Extract the (X, Y) coordinate from the center of the cell holding the provided text.  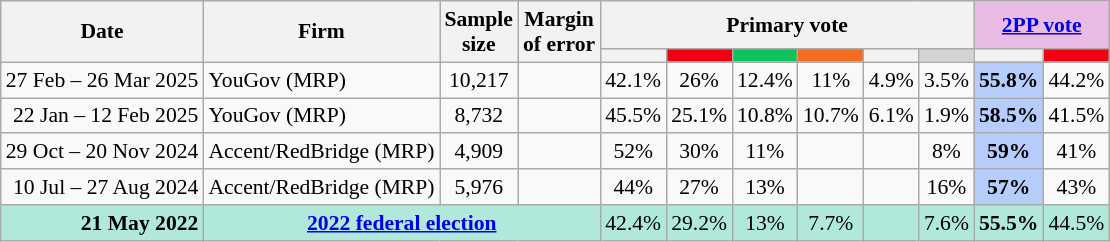
27% (699, 187)
8% (946, 152)
25.1% (699, 116)
55.8% (1008, 80)
44.2% (1076, 80)
Primary vote (787, 25)
16% (946, 187)
41% (1076, 152)
45.5% (633, 116)
58.5% (1008, 116)
1.9% (946, 116)
52% (633, 152)
Samplesize (479, 32)
7.7% (831, 223)
6.1% (892, 116)
42.4% (633, 223)
Date (102, 32)
Marginof error (559, 32)
42.1% (633, 80)
26% (699, 80)
57% (1008, 187)
29 Oct – 20 Nov 2024 (102, 152)
41.5% (1076, 116)
12.4% (765, 80)
10,217 (479, 80)
2022 federal election (402, 223)
22 Jan – 12 Feb 2025 (102, 116)
4,909 (479, 152)
7.6% (946, 223)
44.5% (1076, 223)
2PP vote (1042, 25)
5,976 (479, 187)
4.9% (892, 80)
29.2% (699, 223)
27 Feb – 26 Mar 2025 (102, 80)
44% (633, 187)
10.7% (831, 116)
59% (1008, 152)
10 Jul – 27 Aug 2024 (102, 187)
30% (699, 152)
43% (1076, 187)
10.8% (765, 116)
Firm (321, 32)
21 May 2022 (102, 223)
8,732 (479, 116)
3.5% (946, 80)
55.5% (1008, 223)
